Extract the (X, Y) coordinate from the center of the cell holding the provided text.  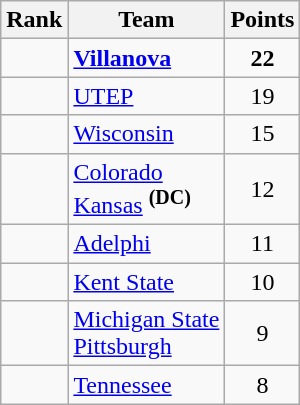
Adelphi (146, 244)
Points (262, 20)
8 (262, 385)
Rank (34, 20)
15 (262, 134)
22 (262, 58)
19 (262, 96)
ColoradoKansas (DC) (146, 189)
11 (262, 244)
UTEP (146, 96)
Team (146, 20)
12 (262, 189)
9 (262, 334)
10 (262, 282)
Tennessee (146, 385)
Villanova (146, 58)
Kent State (146, 282)
Wisconsin (146, 134)
Michigan StatePittsburgh (146, 334)
